Pinpoint the cell where the given text exists, returning its [X, Y] midpoint coordinate. 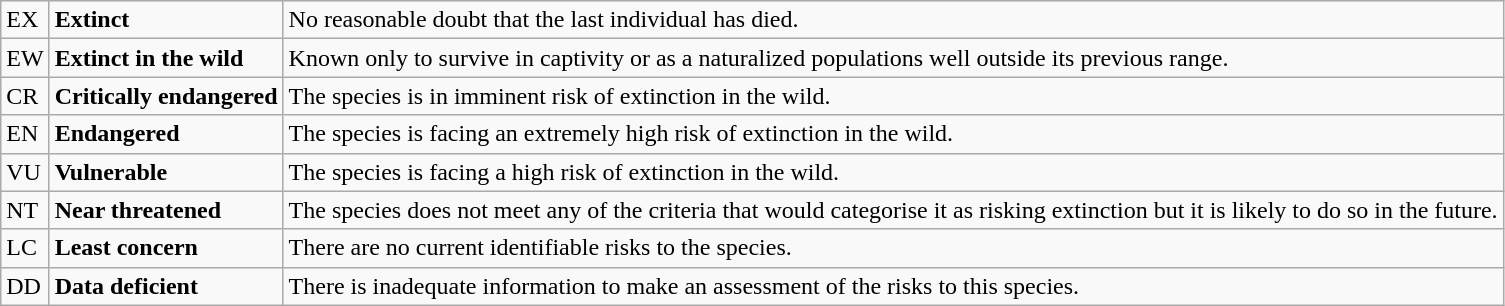
Data deficient [166, 286]
Extinct [166, 20]
There is inadequate information to make an assessment of the risks to this species. [893, 286]
Least concern [166, 248]
Endangered [166, 134]
The species is in imminent risk of extinction in the wild. [893, 96]
NT [25, 210]
No reasonable doubt that the last individual has died. [893, 20]
DD [25, 286]
LC [25, 248]
Extinct in the wild [166, 58]
Vulnerable [166, 172]
EW [25, 58]
Near threatened [166, 210]
EX [25, 20]
CR [25, 96]
The species is facing a high risk of extinction in the wild. [893, 172]
Known only to survive in captivity or as a naturalized populations well outside its previous range. [893, 58]
The species is facing an extremely high risk of extinction in the wild. [893, 134]
The species does not meet any of the criteria that would categorise it as risking extinction but it is likely to do so in the future. [893, 210]
EN [25, 134]
VU [25, 172]
There are no current identifiable risks to the species. [893, 248]
Critically endangered [166, 96]
